Search for the cell housing the specified text and yield its (x, y) center coordinate. 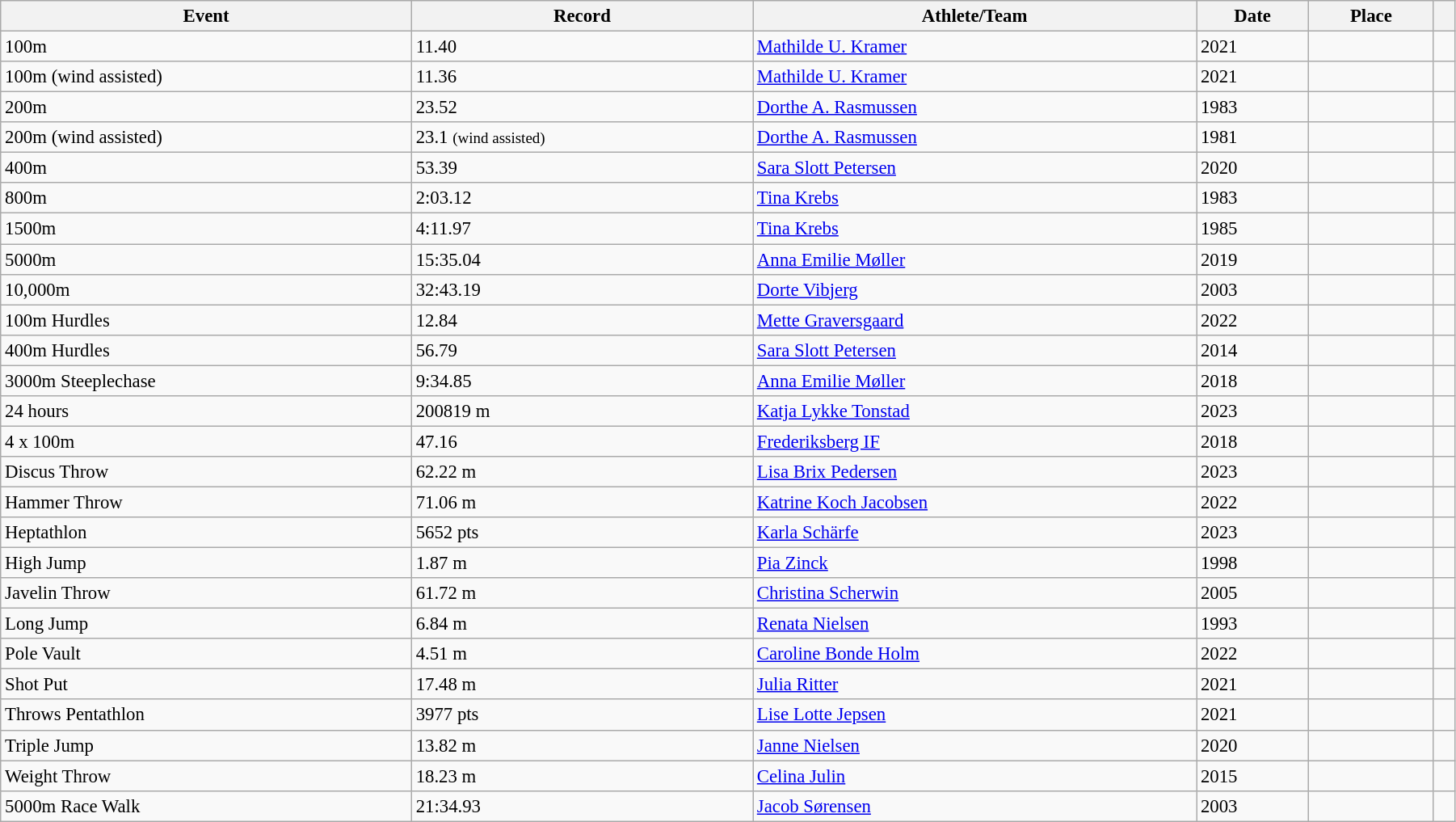
5000m Race Walk (207, 806)
Date (1252, 16)
21:34.93 (582, 806)
53.39 (582, 168)
23.52 (582, 107)
Janne Nielsen (974, 745)
Discus Throw (207, 472)
32:43.19 (582, 289)
Triple Jump (207, 745)
1500m (207, 229)
Caroline Bonde Holm (974, 654)
Lise Lotte Jepsen (974, 715)
200819 m (582, 411)
Event (207, 16)
Dorte Vibjerg (974, 289)
100m Hurdles (207, 320)
Weight Throw (207, 776)
2015 (1252, 776)
Mette Graversgaard (974, 320)
Julia Ritter (974, 685)
2:03.12 (582, 198)
400m (207, 168)
13.82 m (582, 745)
71.06 m (582, 502)
2014 (1252, 350)
5652 pts (582, 533)
Heptathlon (207, 533)
Renata Nielsen (974, 624)
3000m Steeplechase (207, 381)
Javelin Throw (207, 593)
400m Hurdles (207, 350)
2019 (1252, 259)
200m (207, 107)
10,000m (207, 289)
2005 (1252, 593)
1985 (1252, 229)
24 hours (207, 411)
56.79 (582, 350)
1998 (1252, 563)
100m (wind assisted) (207, 77)
800m (207, 198)
Jacob Sørensen (974, 806)
12.84 (582, 320)
3977 pts (582, 715)
1993 (1252, 624)
23.1 (wind assisted) (582, 137)
1981 (1252, 137)
17.48 m (582, 685)
Place (1372, 16)
Katja Lykke Tonstad (974, 411)
Throws Pentathlon (207, 715)
High Jump (207, 563)
Christina Scherwin (974, 593)
11.36 (582, 77)
4:11.97 (582, 229)
Karla Schärfe (974, 533)
4.51 m (582, 654)
Shot Put (207, 685)
5000m (207, 259)
Frederiksberg IF (974, 441)
Pole Vault (207, 654)
Katrine Koch Jacobsen (974, 502)
Long Jump (207, 624)
Lisa Brix Pedersen (974, 472)
200m (wind assisted) (207, 137)
Pia Zinck (974, 563)
Hammer Throw (207, 502)
Athlete/Team (974, 16)
6.84 m (582, 624)
100m (207, 47)
Celina Julin (974, 776)
18.23 m (582, 776)
4 x 100m (207, 441)
1.87 m (582, 563)
15:35.04 (582, 259)
9:34.85 (582, 381)
61.72 m (582, 593)
11.40 (582, 47)
47.16 (582, 441)
Record (582, 16)
62.22 m (582, 472)
